Pinpoint the cell where the given text exists, returning its [x, y] midpoint coordinate. 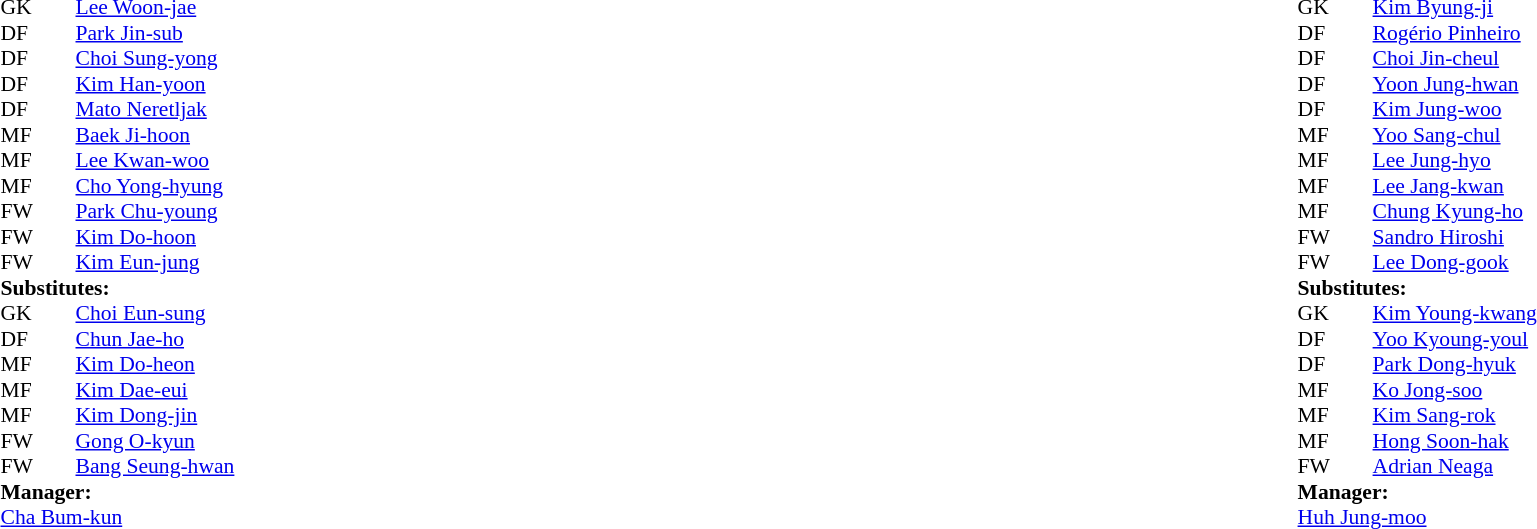
Kim Eun-jung [156, 263]
Yoo Sang-chul [1455, 135]
Sandro Hiroshi [1455, 237]
Kim Dae-eui [156, 390]
Kim Young-kwang [1455, 313]
Kim Jung-woo [1455, 109]
Kim Sang-rok [1455, 415]
Yoo Kyoung-youl [1455, 339]
Hong Soon-hak [1455, 441]
Lee Jung-hyo [1455, 161]
Park Jin-sub [156, 33]
Park Dong-hyuk [1455, 365]
Lee Dong-gook [1455, 263]
Lee Kwan-woo [156, 161]
Ko Jong-soo [1455, 390]
Kim Han-yoon [156, 84]
Cho Yong-hyung [156, 186]
Bang Seung-hwan [156, 467]
Chun Jae-ho [156, 339]
Yoon Jung-hwan [1455, 84]
Chung Kyung-ho [1455, 211]
Baek Ji-hoon [156, 135]
Mato Neretljak [156, 109]
Choi Jin-cheul [1455, 59]
Rogério Pinheiro [1455, 33]
Kim Dong-jin [156, 415]
Adrian Neaga [1455, 467]
Park Chu-young [156, 211]
Kim Do-heon [156, 365]
Choi Eun-sung [156, 313]
Gong O-kyun [156, 441]
Lee Jang-kwan [1455, 186]
Kim Do-hoon [156, 237]
Choi Sung-yong [156, 59]
